Identify which cell holds the provided text, then report its (x, y) central coordinate. 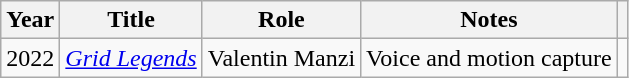
Valentin Manzi (281, 58)
Voice and motion capture (490, 58)
Role (281, 20)
Notes (490, 20)
Year (30, 20)
2022 (30, 58)
Grid Legends (131, 58)
Title (131, 20)
